Output the [x, y] coordinate of the center of the cell containing the given text.  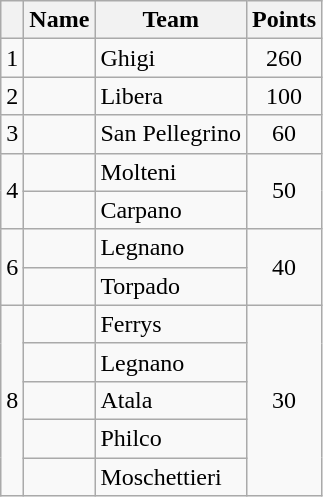
8 [12, 400]
Libera [171, 96]
2 [12, 96]
Torpado [171, 286]
100 [284, 96]
Atala [171, 400]
60 [284, 134]
1 [12, 58]
Philco [171, 438]
50 [284, 191]
3 [12, 134]
40 [284, 267]
Name [60, 20]
Carpano [171, 210]
Ghigi [171, 58]
6 [12, 267]
San Pellegrino [171, 134]
30 [284, 400]
Moschettieri [171, 477]
Team [171, 20]
Ferrys [171, 324]
260 [284, 58]
4 [12, 191]
Points [284, 20]
Molteni [171, 172]
